Return the (X, Y) coordinate for the center point of the cell that contains the specified text.  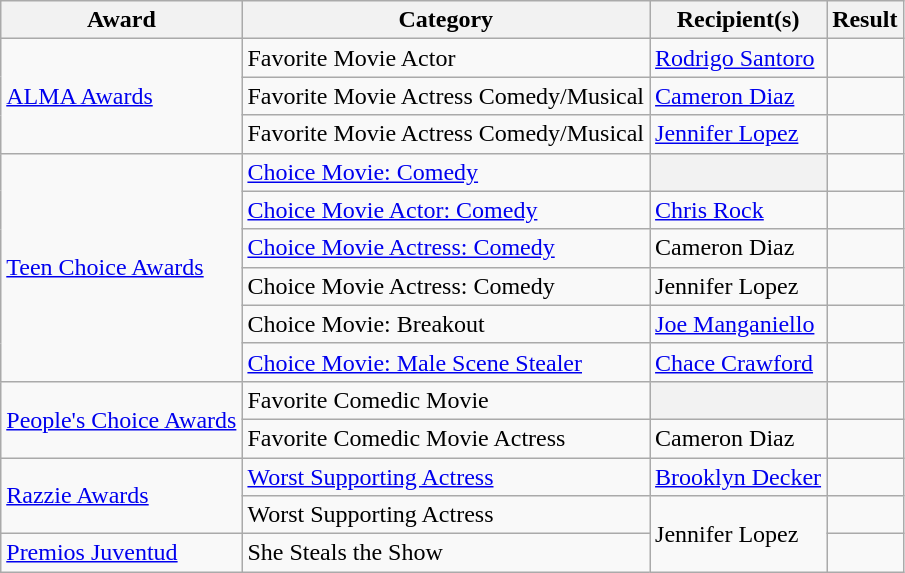
Chris Rock (738, 210)
Choice Movie: Male Scene Stealer (446, 362)
Joe Manganiello (738, 324)
Favorite Comedic Movie Actress (446, 438)
Choice Movie Actor: Comedy (446, 210)
Razzie Awards (122, 496)
Teen Choice Awards (122, 267)
Favorite Movie Actor (446, 58)
Choice Movie: Breakout (446, 324)
Chace Crawford (738, 362)
Premios Juventud (122, 553)
Rodrigo Santoro (738, 58)
Brooklyn Decker (738, 477)
Category (446, 20)
Award (122, 20)
People's Choice Awards (122, 419)
Result (865, 20)
ALMA Awards (122, 96)
Favorite Comedic Movie (446, 400)
She Steals the Show (446, 553)
Recipient(s) (738, 20)
Choice Movie: Comedy (446, 172)
